For the text-containing cell, return its midpoint in (x, y) coordinate format. 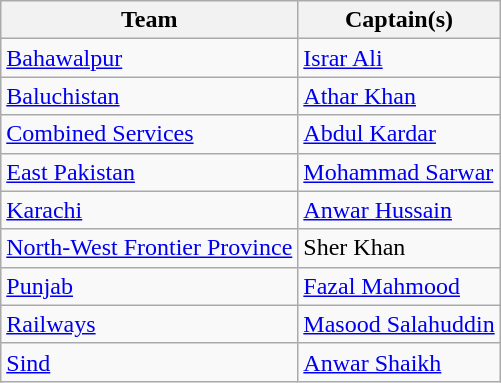
Abdul Kardar (399, 134)
Railways (150, 324)
Combined Services (150, 134)
Anwar Shaikh (399, 362)
North-West Frontier Province (150, 248)
Anwar Hussain (399, 210)
Athar Khan (399, 96)
Captain(s) (399, 20)
Sind (150, 362)
East Pakistan (150, 172)
Punjab (150, 286)
Sher Khan (399, 248)
Mohammad Sarwar (399, 172)
Fazal Mahmood (399, 286)
Baluchistan (150, 96)
Karachi (150, 210)
Masood Salahuddin (399, 324)
Israr Ali (399, 58)
Bahawalpur (150, 58)
Team (150, 20)
